Scan for the cell matching the given text and deliver its [X, Y] coordinate at center. 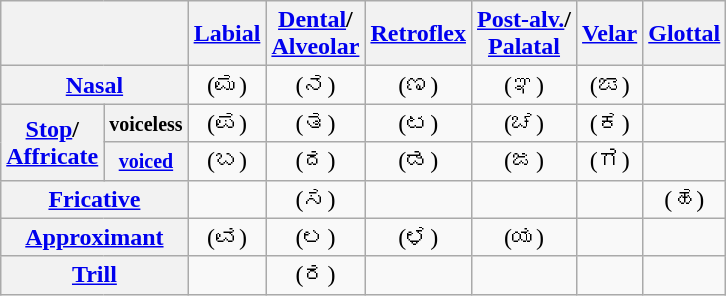
Trill [94, 275]
(ಟ) [418, 123]
Labial [227, 34]
voiceless [146, 123]
(ಣ) [418, 85]
Post-alv./Palatal [524, 34]
(ತ) [316, 123]
voiced [146, 161]
Fricative [94, 199]
Stop/Affricate [52, 142]
(ಯ) [524, 237]
(ಞ) [524, 85]
(ಮ) [227, 85]
(ಳ) [418, 237]
(ಡ) [418, 161]
Approximant [94, 237]
Nasal [94, 85]
(ಹ) [684, 199]
(ಙ) [610, 85]
(ಜ) [524, 161]
(ಚ) [524, 123]
Retroflex [418, 34]
Glottal [684, 34]
(ಗ) [610, 161]
(ಸ) [316, 199]
(ಕ) [610, 123]
Dental/Alveolar [316, 34]
(ಬ) [227, 161]
(ರ) [316, 275]
Velar [610, 34]
(ದ) [316, 161]
(ನ) [316, 85]
(ಪ) [227, 123]
(ವ) [227, 237]
(ಲ) [316, 237]
